Pinpoint the cell where the given text exists, returning its (x, y) midpoint coordinate. 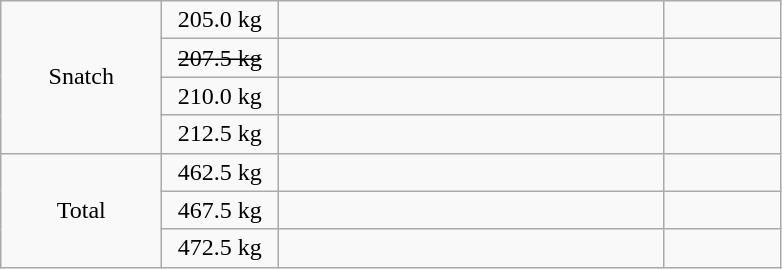
467.5 kg (220, 210)
205.0 kg (220, 20)
472.5 kg (220, 248)
462.5 kg (220, 172)
Total (82, 210)
207.5 kg (220, 58)
212.5 kg (220, 134)
Snatch (82, 77)
210.0 kg (220, 96)
